Provide the (X, Y) coordinate of the cell's center where the given text is located.  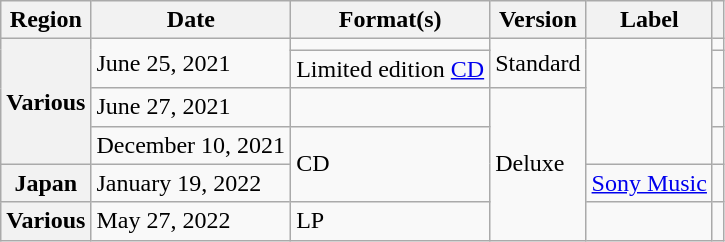
Format(s) (390, 20)
May 27, 2022 (191, 221)
Standard (538, 64)
Label (649, 20)
Sony Music (649, 183)
June 25, 2021 (191, 64)
January 19, 2022 (191, 183)
Deluxe (538, 164)
Limited edition CD (390, 69)
Version (538, 20)
Region (46, 20)
LP (390, 221)
June 27, 2021 (191, 107)
Date (191, 20)
CD (390, 164)
December 10, 2021 (191, 145)
Japan (46, 183)
